Extract the [X, Y] coordinate from the center of the cell holding the provided text.  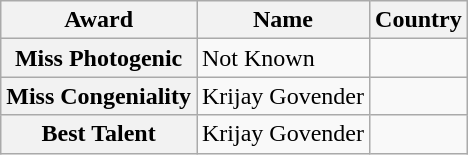
Best Talent [99, 134]
Name [282, 20]
Miss Congeniality [99, 96]
Country [419, 20]
Miss Photogenic [99, 58]
Not Known [282, 58]
Award [99, 20]
